For the text-containing cell, return its midpoint in [x, y] coordinate format. 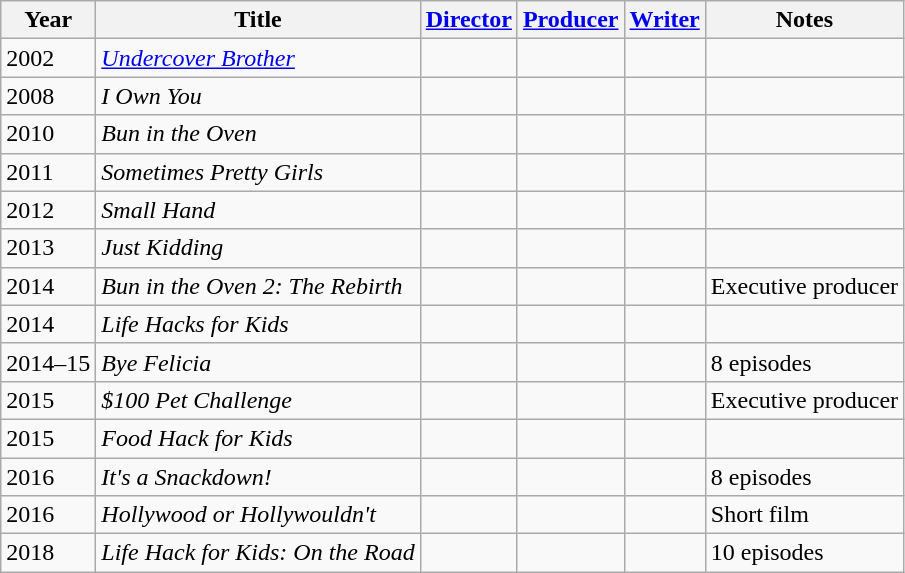
Bun in the Oven 2: The Rebirth [258, 286]
I Own You [258, 96]
Life Hack for Kids: On the Road [258, 553]
2018 [48, 553]
$100 Pet Challenge [258, 400]
10 episodes [804, 553]
2012 [48, 210]
Producer [570, 20]
Bye Felicia [258, 362]
Writer [664, 20]
Life Hacks for Kids [258, 324]
Year [48, 20]
2013 [48, 248]
2011 [48, 172]
Director [468, 20]
2014–15 [48, 362]
2010 [48, 134]
Bun in the Oven [258, 134]
Just Kidding [258, 248]
2002 [48, 58]
Food Hack for Kids [258, 438]
Title [258, 20]
Small Hand [258, 210]
Undercover Brother [258, 58]
2008 [48, 96]
Short film [804, 515]
Hollywood or Hollywouldn't [258, 515]
It's a Snackdown! [258, 477]
Sometimes Pretty Girls [258, 172]
Notes [804, 20]
